Detect which cell encompasses the target text, then output its (x, y) center coordinate. 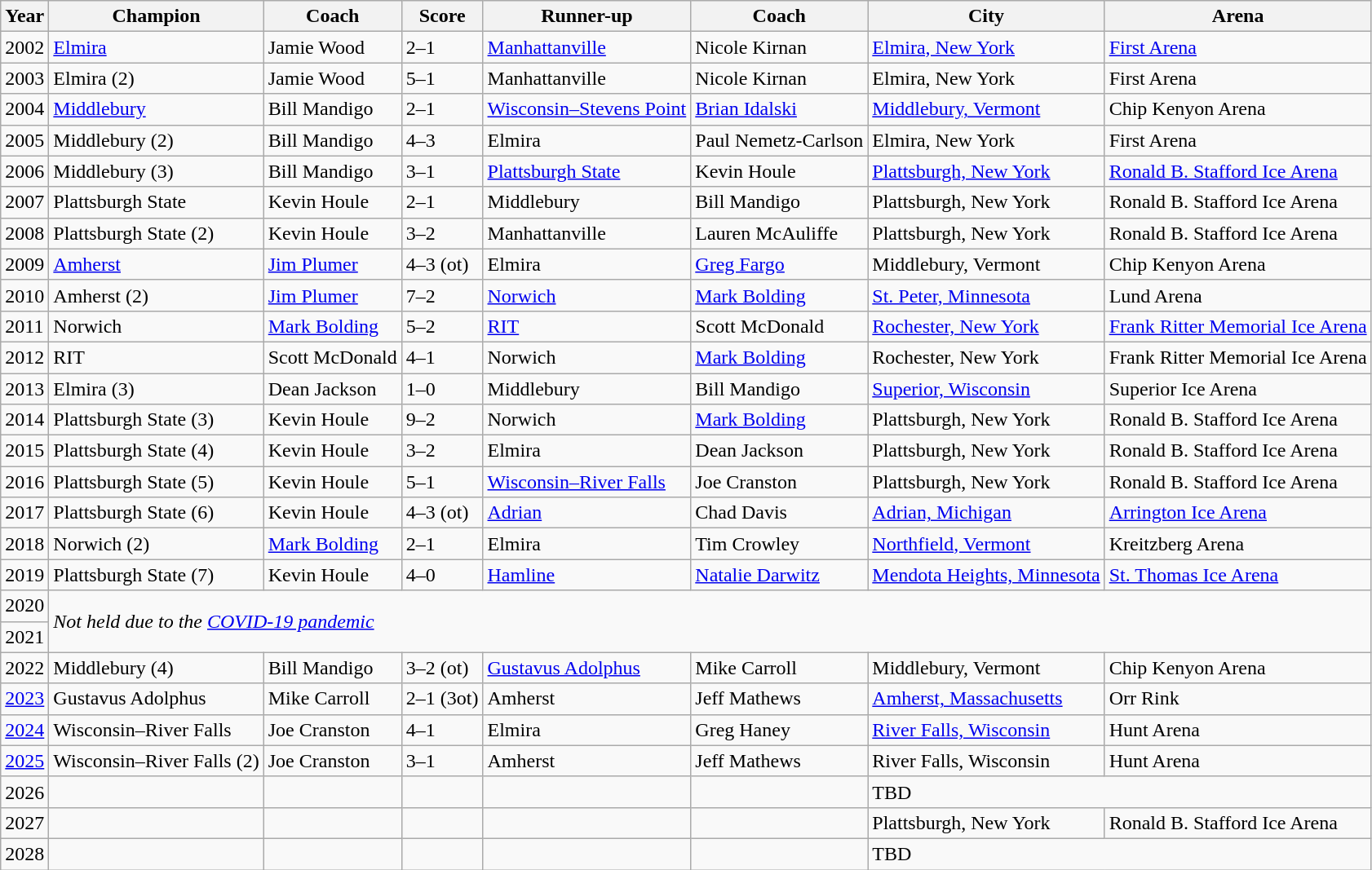
Runner-up (587, 16)
2027 (24, 823)
Tim Crowley (780, 544)
Plattsburgh State (2) (157, 233)
2021 (24, 637)
Superior, Wisconsin (986, 389)
7–2 (442, 295)
Champion (157, 16)
Adrian (587, 513)
2004 (24, 109)
Wisconsin–River Falls (2) (157, 761)
2015 (24, 451)
Norwich (2) (157, 544)
Not held due to the COVID-19 pandemic (710, 621)
Score (442, 16)
2–1 (3ot) (442, 699)
2025 (24, 761)
Natalie Darwitz (780, 575)
Brian Idalski (780, 109)
Superior Ice Arena (1238, 389)
2010 (24, 295)
Middlebury (3) (157, 171)
Middlebury (4) (157, 668)
4–0 (442, 575)
Year (24, 16)
Chad Davis (780, 513)
Plattsburgh State (5) (157, 482)
Plattsburgh State (6) (157, 513)
2011 (24, 326)
Greg Fargo (780, 264)
Orr Rink (1238, 699)
2026 (24, 792)
Arena (1238, 16)
Plattsburgh State (3) (157, 420)
2007 (24, 202)
2028 (24, 854)
Amherst (2) (157, 295)
2002 (24, 47)
Amherst, Massachusetts (986, 699)
2017 (24, 513)
Middlebury (2) (157, 140)
Elmira (2) (157, 78)
2005 (24, 140)
Plattsburgh State (4) (157, 451)
2020 (24, 606)
St. Peter, Minnesota (986, 295)
Mendota Heights, Minnesota (986, 575)
2006 (24, 171)
2016 (24, 482)
Plattsburgh State (7) (157, 575)
4–3 (442, 140)
9–2 (442, 420)
Elmira (3) (157, 389)
2003 (24, 78)
Arrington Ice Arena (1238, 513)
Lauren McAuliffe (780, 233)
2022 (24, 668)
Wisconsin–Stevens Point (587, 109)
Kreitzberg Arena (1238, 544)
Lund Arena (1238, 295)
Paul Nemetz-Carlson (780, 140)
2024 (24, 730)
2023 (24, 699)
2009 (24, 264)
2014 (24, 420)
2008 (24, 233)
1–0 (442, 389)
St. Thomas Ice Arena (1238, 575)
3–2 (ot) (442, 668)
Greg Haney (780, 730)
2019 (24, 575)
Hamline (587, 575)
2018 (24, 544)
Adrian, Michigan (986, 513)
2013 (24, 389)
5–2 (442, 326)
2012 (24, 357)
Northfield, Vermont (986, 544)
City (986, 16)
